Locate the cell with the specified text and output its [X, Y] center coordinate. 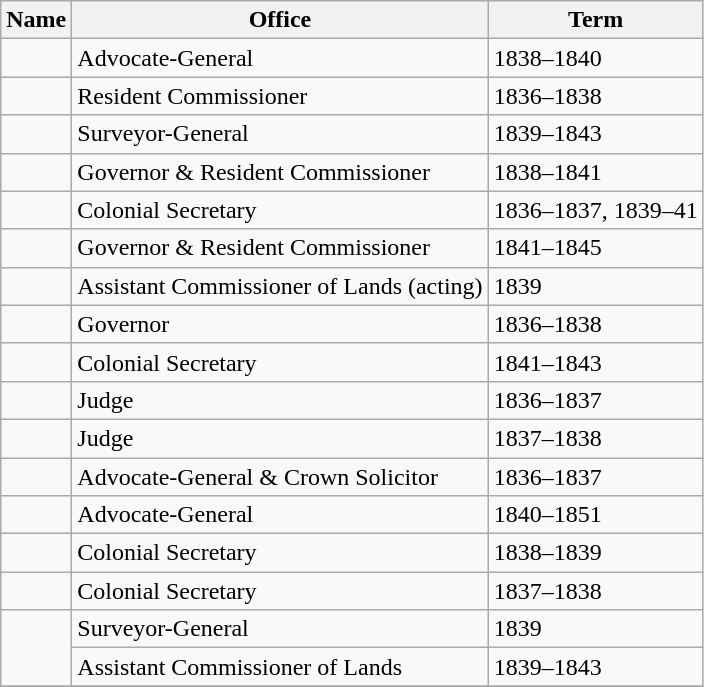
1838–1839 [596, 553]
1836–1837, 1839–41 [596, 210]
Name [36, 20]
Office [280, 20]
1841–1845 [596, 248]
1841–1843 [596, 362]
Advocate-General & Crown Solicitor [280, 477]
Term [596, 20]
Assistant Commissioner of Lands [280, 667]
Assistant Commissioner of Lands (acting) [280, 286]
1838–1840 [596, 58]
1840–1851 [596, 515]
1838–1841 [596, 172]
Resident Commissioner [280, 96]
Governor [280, 324]
